Provide the [X, Y] coordinate of the cell's center where the given text is located.  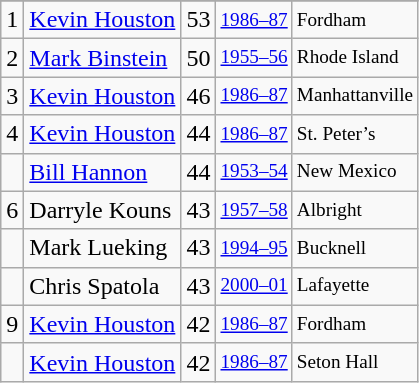
Bucknell [354, 248]
46 [198, 96]
1 [12, 20]
53 [198, 20]
Bill Hannon [102, 172]
St. Peter’s [354, 134]
1955–56 [254, 58]
Albright [354, 210]
Mark Lueking [102, 248]
Seton Hall [354, 362]
Chris Spatola [102, 286]
6 [12, 210]
Mark Binstein [102, 58]
1953–54 [254, 172]
1994–95 [254, 248]
Manhattanville [354, 96]
50 [198, 58]
New Mexico [354, 172]
1957–58 [254, 210]
3 [12, 96]
2 [12, 58]
Lafayette [354, 286]
9 [12, 324]
2000–01 [254, 286]
Rhode Island [354, 58]
4 [12, 134]
Darryle Kouns [102, 210]
